Return the [x, y] coordinate for the center point of the cell that contains the specified text.  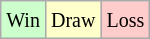
Win [24, 20]
Draw [72, 20]
Loss [126, 20]
